Find where the given text appears and provide that cell's center as (X, Y) coordinate. 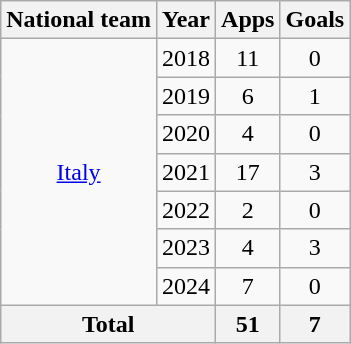
Italy (79, 172)
National team (79, 20)
11 (248, 58)
Apps (248, 20)
Total (108, 324)
2020 (186, 134)
2019 (186, 96)
Year (186, 20)
2021 (186, 172)
1 (315, 96)
2023 (186, 248)
2022 (186, 210)
2 (248, 210)
2024 (186, 286)
2018 (186, 58)
17 (248, 172)
Goals (315, 20)
6 (248, 96)
51 (248, 324)
